Search for the cell housing the specified text and yield its [X, Y] center coordinate. 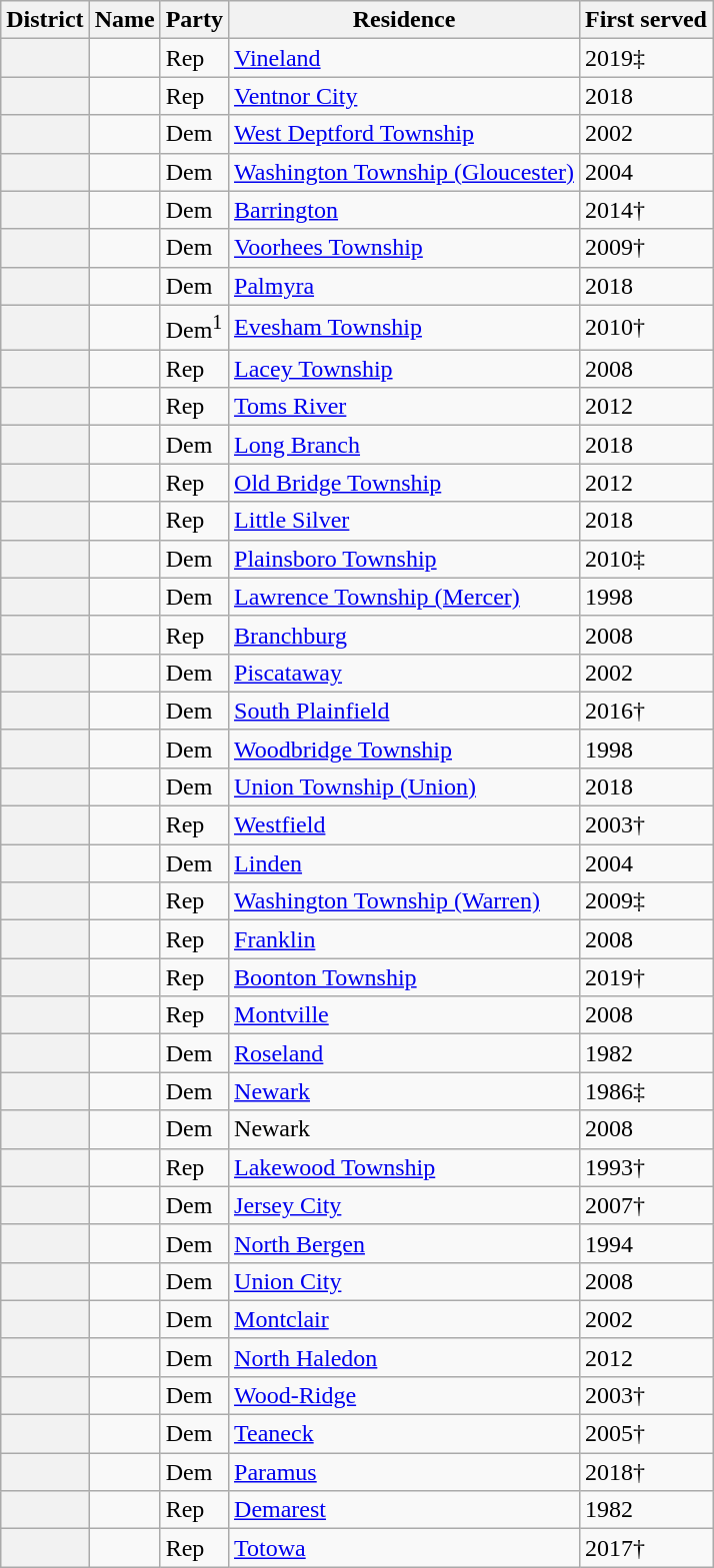
2016† [646, 711]
2019‡ [646, 58]
Washington Township (Warren) [404, 901]
1994 [646, 1243]
2009† [646, 248]
Paramus [404, 1472]
Washington Township (Gloucester) [404, 172]
First served [646, 20]
Franklin [404, 939]
Toms River [404, 407]
Evesham Township [404, 328]
Branchburg [404, 635]
Vineland [404, 58]
Union Township (Union) [404, 786]
2009‡ [646, 901]
Little Silver [404, 521]
2010† [646, 328]
Old Bridge Township [404, 483]
Woodbridge Township [404, 749]
2010‡ [646, 559]
Lacey Township [404, 369]
South Plainfield [404, 711]
Teaneck [404, 1434]
2007† [646, 1205]
Palmyra [404, 286]
Barrington [404, 210]
Residence [404, 20]
Linden [404, 863]
2018† [646, 1472]
Boonton Township [404, 977]
2014† [646, 210]
Montclair [404, 1319]
Dem1 [194, 328]
Roseland [404, 1053]
2017† [646, 1548]
West Deptford Township [404, 134]
District [45, 20]
2019† [646, 977]
Wood-Ridge [404, 1395]
Party [194, 20]
Totowa [404, 1548]
Lakewood Township [404, 1167]
Westfield [404, 825]
Union City [404, 1281]
North Bergen [404, 1243]
North Haledon [404, 1357]
Voorhees Township [404, 248]
1993† [646, 1167]
Piscataway [404, 673]
Plainsboro Township [404, 559]
Jersey City [404, 1205]
Montville [404, 1015]
1986‡ [646, 1091]
Name [124, 20]
Demarest [404, 1510]
Lawrence Township (Mercer) [404, 597]
Ventnor City [404, 96]
Long Branch [404, 445]
2005† [646, 1434]
